Determine the [X, Y] coordinate at the center of the cell enclosing the given text.  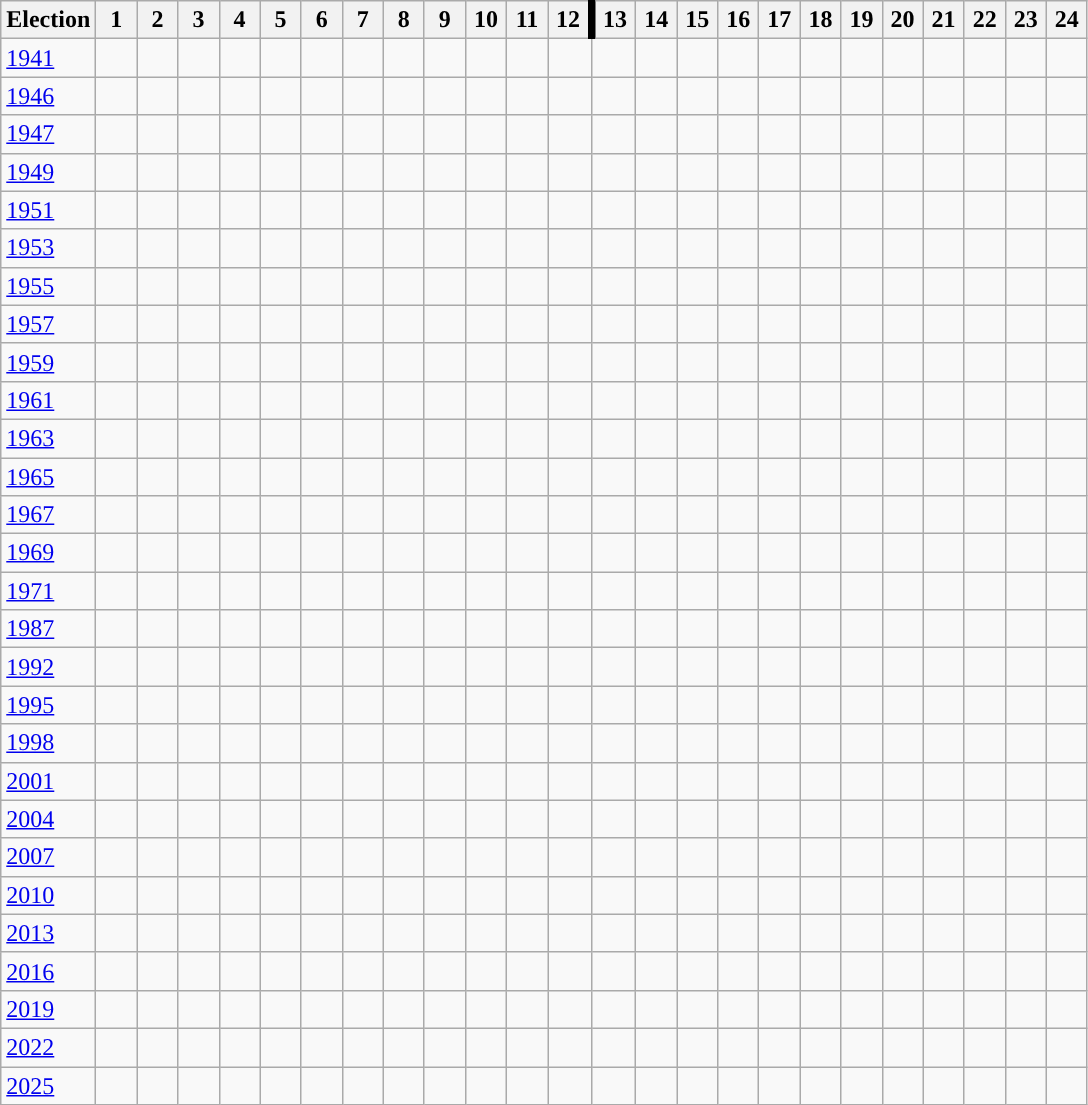
1946 [48, 96]
1949 [48, 172]
2007 [48, 857]
1941 [48, 58]
2 [158, 20]
1959 [48, 362]
17 [780, 20]
1998 [48, 743]
2010 [48, 895]
1 [116, 20]
9 [444, 20]
2016 [48, 971]
1951 [48, 210]
1965 [48, 477]
7 [362, 20]
22 [984, 20]
6 [322, 20]
19 [862, 20]
1995 [48, 705]
2013 [48, 933]
14 [656, 20]
1987 [48, 629]
2001 [48, 781]
2019 [48, 1009]
1953 [48, 248]
Election [48, 20]
1967 [48, 515]
1955 [48, 286]
2025 [48, 1085]
1947 [48, 134]
24 [1066, 20]
20 [902, 20]
11 [526, 20]
15 [698, 20]
1957 [48, 324]
13 [614, 20]
23 [1026, 20]
4 [240, 20]
10 [486, 20]
12 [570, 20]
3 [198, 20]
18 [820, 20]
1971 [48, 591]
1963 [48, 438]
8 [404, 20]
1969 [48, 553]
1961 [48, 400]
16 [738, 20]
1992 [48, 667]
2004 [48, 819]
5 [280, 20]
21 [944, 20]
2022 [48, 1047]
